Determine the [x, y] coordinate at the center of the cell enclosing the given text.  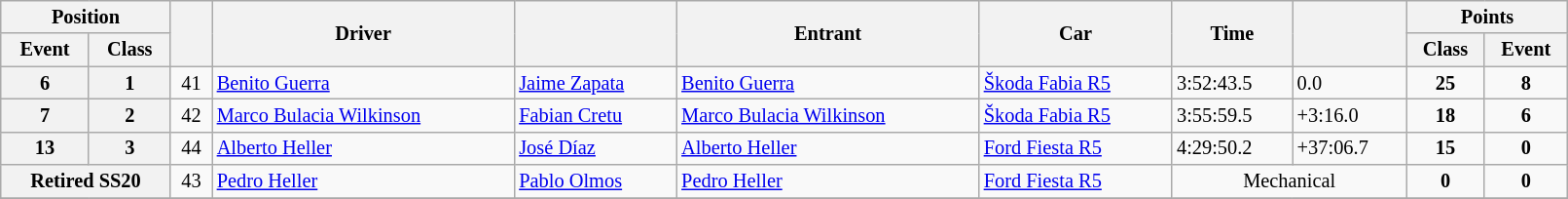
Fabian Cretu [596, 115]
13 [45, 148]
15 [1445, 148]
Position [86, 17]
25 [1445, 83]
0.0 [1349, 83]
Pablo Olmos [596, 181]
Jaime Zapata [596, 83]
4:29:50.2 [1232, 148]
44 [191, 148]
+37:06.7 [1349, 148]
18 [1445, 115]
Car [1076, 33]
41 [191, 83]
Retired SS20 [86, 181]
8 [1526, 83]
3:55:59.5 [1232, 115]
Points [1487, 17]
43 [191, 181]
Driver [364, 33]
3 [129, 148]
Time [1232, 33]
Entrant [827, 33]
José Díaz [596, 148]
+3:16.0 [1349, 115]
3:52:43.5 [1232, 83]
2 [129, 115]
7 [45, 115]
Mechanical [1289, 181]
42 [191, 115]
1 [129, 83]
